Find where the given text appears and provide that cell's center as [x, y] coordinate. 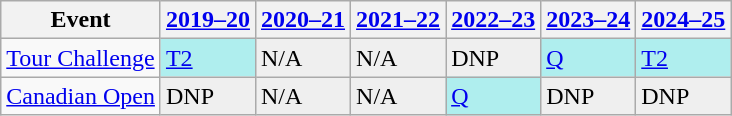
2020–21 [302, 20]
2023–24 [588, 20]
2024–25 [684, 20]
Event [81, 20]
Tour Challenge [81, 58]
Canadian Open [81, 96]
2021–22 [398, 20]
2022–23 [494, 20]
2019–20 [208, 20]
